Find where the given text appears and provide that cell's center as (X, Y) coordinate. 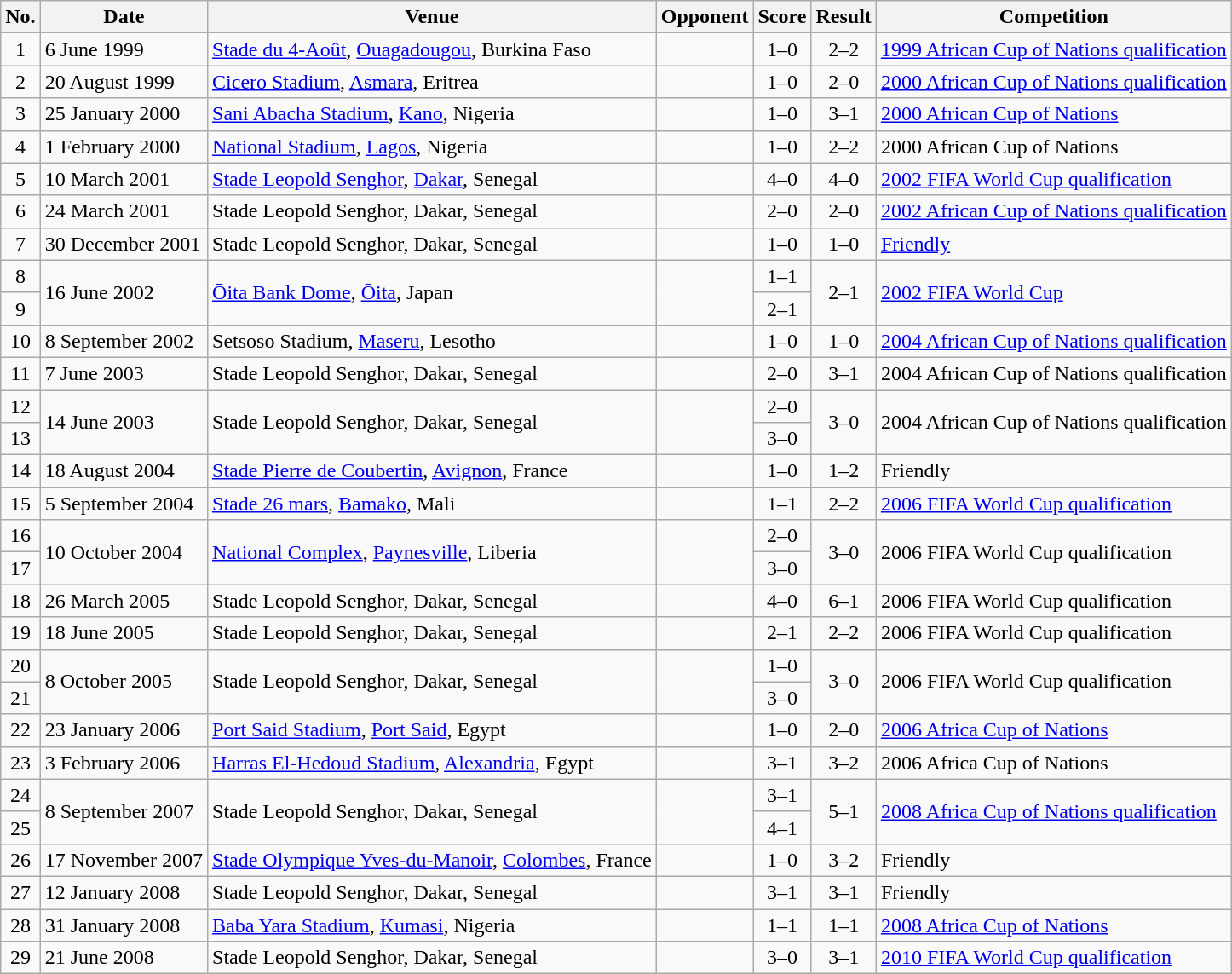
18 August 2004 (124, 471)
19 (20, 633)
1 (20, 49)
10 (20, 341)
3 February 2006 (124, 763)
29 (20, 958)
28 (20, 925)
10 October 2004 (124, 552)
26 March 2005 (124, 601)
Baba Yara Stadium, Kumasi, Nigeria (433, 925)
16 June 2002 (124, 292)
24 March 2001 (124, 211)
8 (20, 276)
2 (20, 82)
No. (20, 17)
18 (20, 601)
6–1 (843, 601)
2000 African Cup of Nations qualification (1053, 82)
30 December 2001 (124, 244)
3 (20, 114)
Setsoso Stadium, Maseru, Lesotho (433, 341)
26 (20, 860)
Result (843, 17)
Ōita Bank Dome, Ōita, Japan (433, 292)
8 September 2007 (124, 811)
25 January 2000 (124, 114)
Competition (1053, 17)
Score (782, 17)
18 June 2005 (124, 633)
Cicero Stadium, Asmara, Eritrea (433, 82)
12 (20, 406)
Opponent (705, 17)
5–1 (843, 811)
Date (124, 17)
Stade du 4-Août, Ouagadougou, Burkina Faso (433, 49)
Venue (433, 17)
8 October 2005 (124, 682)
National Stadium, Lagos, Nigeria (433, 147)
10 March 2001 (124, 179)
2008 Africa Cup of Nations (1053, 925)
4–1 (782, 827)
5 (20, 179)
20 (20, 666)
14 June 2003 (124, 423)
1–2 (843, 471)
2002 FIFA World Cup qualification (1053, 179)
20 August 1999 (124, 82)
6 June 1999 (124, 49)
21 June 2008 (124, 958)
8 September 2002 (124, 341)
13 (20, 439)
Stade Pierre de Coubertin, Avignon, France (433, 471)
2008 Africa Cup of Nations qualification (1053, 811)
9 (20, 308)
Stade Olympique Yves-du-Manoir, Colombes, France (433, 860)
31 January 2008 (124, 925)
2002 FIFA World Cup (1053, 292)
Sani Abacha Stadium, Kano, Nigeria (433, 114)
23 (20, 763)
2002 African Cup of Nations qualification (1053, 211)
Stade 26 mars, Bamako, Mali (433, 504)
24 (20, 795)
National Complex, Paynesville, Liberia (433, 552)
16 (20, 536)
25 (20, 827)
27 (20, 892)
22 (20, 730)
7 (20, 244)
17 (20, 568)
6 (20, 211)
1999 African Cup of Nations qualification (1053, 49)
21 (20, 698)
12 January 2008 (124, 892)
23 January 2006 (124, 730)
1 February 2000 (124, 147)
Port Said Stadium, Port Said, Egypt (433, 730)
15 (20, 504)
4 (20, 147)
Harras El-Hedoud Stadium, Alexandria, Egypt (433, 763)
5 September 2004 (124, 504)
14 (20, 471)
2010 FIFA World Cup qualification (1053, 958)
7 June 2003 (124, 373)
17 November 2007 (124, 860)
11 (20, 373)
